Detect which cell encompasses the target text, then output its (x, y) center coordinate. 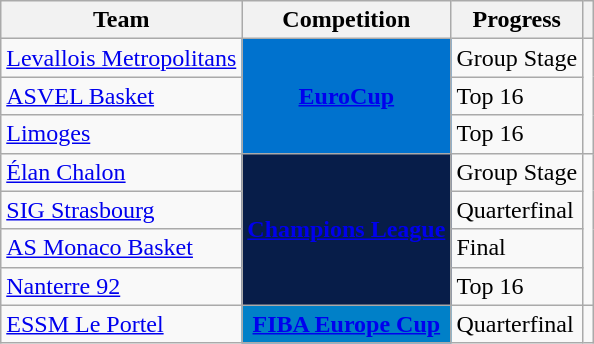
AS Monaco Basket (122, 248)
FIBA Europe Cup (346, 324)
ESSM Le Portel (122, 324)
Limoges (122, 134)
Élan Chalon (122, 172)
Progress (517, 20)
Team (122, 20)
Nanterre 92 (122, 286)
ASVEL Basket (122, 96)
Competition (346, 20)
Champions League (346, 229)
EuroCup (346, 96)
Final (517, 248)
SIG Strasbourg (122, 210)
Levallois Metropolitans (122, 58)
